Pinpoint the cell where the given text exists, returning its (X, Y) midpoint coordinate. 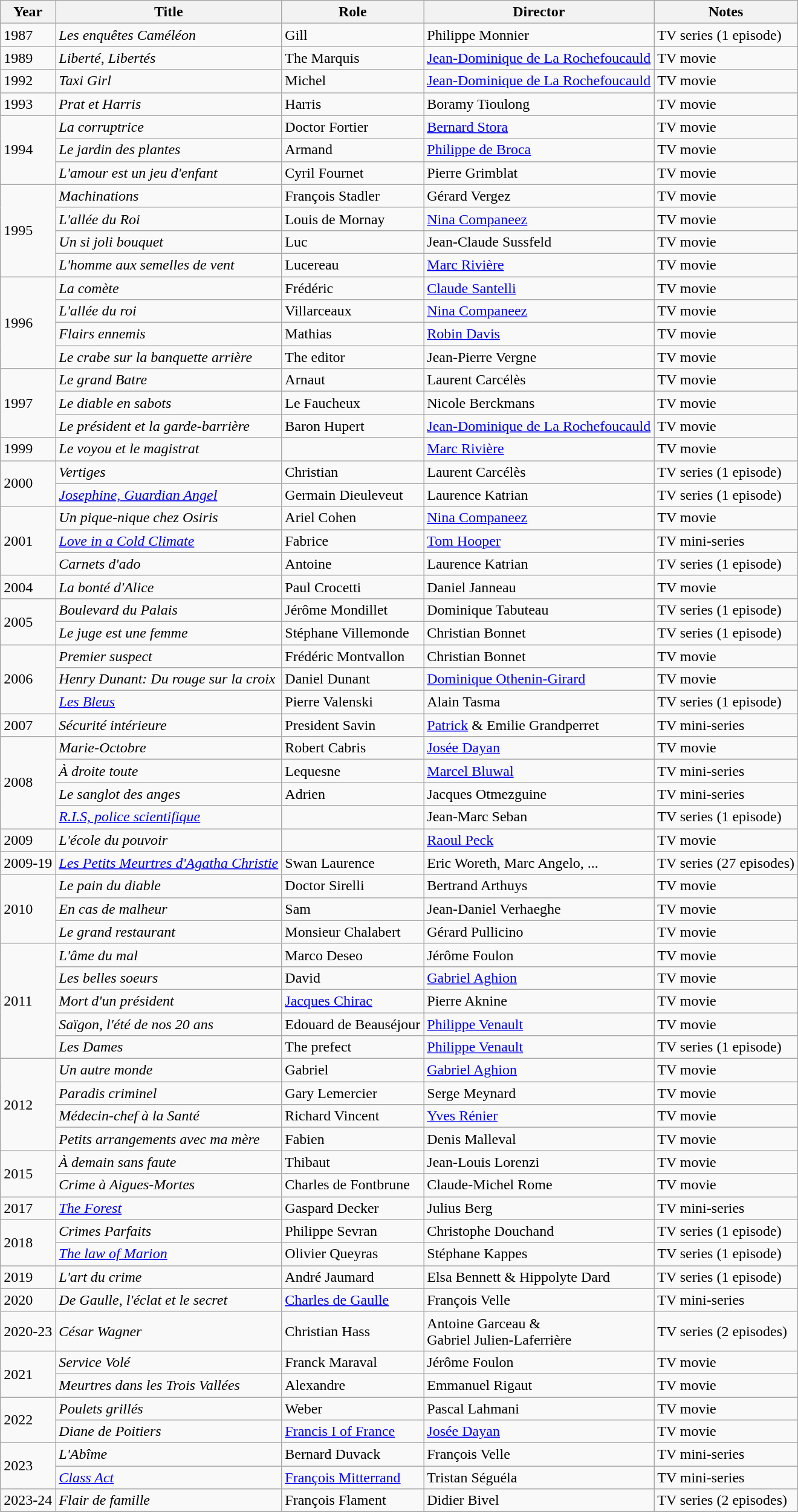
Boulevard du Palais (169, 610)
Pierre Aknine (539, 1001)
1997 (28, 403)
Pierre Grimblat (539, 173)
The prefect (353, 1047)
Le jardin des plantes (169, 150)
Boramy Tioulong (539, 104)
Antoine (353, 564)
Sécurité intérieure (169, 725)
Adrien (353, 794)
L'allée du roi (169, 311)
TV series (27 episodes) (726, 863)
Denis Malleval (539, 1139)
2006 (28, 679)
Le crabe sur la banquette arrière (169, 357)
2000 (28, 483)
1999 (28, 449)
César Wagner (169, 1331)
Marcel Bluwal (539, 771)
Un si joli bouquet (169, 242)
François Mitterrand (353, 1478)
2008 (28, 783)
Tom Hooper (539, 541)
L'âme du mal (169, 955)
Lequesne (353, 771)
Raoul Peck (539, 840)
Jean-Pierre Vergne (539, 357)
Eric Woreth, Marc Angelo, ... (539, 863)
Gary Lemercier (353, 1093)
2017 (28, 1208)
Crime à Aigues-Mortes (169, 1185)
The Forest (169, 1208)
Nicole Berckmans (539, 403)
Marie-Octobre (169, 748)
Les Petits Meurtres d'Agatha Christie (169, 863)
Le grand Batre (169, 380)
François Flament (353, 1501)
Michel (353, 81)
1994 (28, 150)
Machinations (169, 196)
L'amour est un jeu d'enfant (169, 173)
1995 (28, 230)
Le diable en sabots (169, 403)
André Jaumard (353, 1277)
Love in a Cold Climate (169, 541)
Philippe de Broca (539, 150)
Flairs ennemis (169, 334)
Stéphane Villemonde (353, 633)
Un autre monde (169, 1070)
Bertrand Arthuys (539, 886)
L'allée du Roi (169, 219)
1992 (28, 81)
Jean-Marc Seban (539, 817)
Vertiges (169, 472)
Flair de famille (169, 1501)
1987 (28, 35)
À droite toute (169, 771)
Franck Maraval (353, 1362)
Le sanglot des anges (169, 794)
Dominique Tabuteau (539, 610)
Alain Tasma (539, 702)
La comète (169, 288)
Crimes Parfaits (169, 1231)
2018 (28, 1242)
Elsa Bennett & Hippolyte Dard (539, 1277)
Dominique Othenin-Girard (539, 679)
2009 (28, 840)
Doctor Sirelli (353, 886)
2009-19 (28, 863)
Médecin-chef à la Santé (169, 1116)
Didier Bivel (539, 1501)
2020-23 (28, 1331)
Henry Dunant: Du rouge sur la croix (169, 679)
Paradis criminel (169, 1093)
Prat et Harris (169, 104)
2019 (28, 1277)
2004 (28, 587)
Carnets d'ado (169, 564)
2020 (28, 1300)
Pierre Valenski (353, 702)
1996 (28, 323)
Bernard Duvack (353, 1455)
L'art du crime (169, 1277)
Armand (353, 150)
2007 (28, 725)
The editor (353, 357)
Gérard Pullicino (539, 932)
Taxi Girl (169, 81)
Ariel Cohen (353, 518)
Philippe Sevran (353, 1231)
Thibaut (353, 1162)
Director (539, 12)
Les Bleus (169, 702)
Josephine, Guardian Angel (169, 495)
Poulets grillés (169, 1409)
Weber (353, 1409)
Un pique-nique chez Osiris (169, 518)
Julius Berg (539, 1208)
Role (353, 12)
Bernard Stora (539, 127)
Frédéric Montvallon (353, 656)
Les Dames (169, 1047)
Le Faucheux (353, 403)
Daniel Dunant (353, 679)
Christophe Douchand (539, 1231)
Claude-Michel Rome (539, 1185)
Luc (353, 242)
Saïgon, l'été de nos 20 ans (169, 1024)
Emmanuel Rigaut (539, 1385)
David (353, 978)
Liberté, Libertés (169, 58)
À demain sans faute (169, 1162)
2023-24 (28, 1501)
Yves Rénier (539, 1116)
Gérard Vergez (539, 196)
Gaspard Decker (353, 1208)
Paul Crocetti (353, 587)
Le juge est une femme (169, 633)
Robert Cabris (353, 748)
Meurtres dans les Trois Vallées (169, 1385)
President Savin (353, 725)
Frédéric (353, 288)
Tristan Séguéla (539, 1478)
Robin Davis (539, 334)
Doctor Fortier (353, 127)
Richard Vincent (353, 1116)
2012 (28, 1105)
Monsieur Chalabert (353, 932)
1989 (28, 58)
L'Abîme (169, 1455)
De Gaulle, l'éclat et le secret (169, 1300)
Swan Laurence (353, 863)
Fabrice (353, 541)
The Marquis (353, 58)
Charles de Fontbrune (353, 1185)
Lucereau (353, 265)
Olivier Queyras (353, 1254)
Antoine Garceau & Gabriel Julien-Laferrière (539, 1331)
La corruptrice (169, 127)
En cas de malheur (169, 909)
Gill (353, 35)
Jean-Claude Sussfeld (539, 242)
Les enquêtes Caméléon (169, 35)
Le grand restaurant (169, 932)
Mort d'un président (169, 1001)
François Stadler (353, 196)
Class Act (169, 1478)
Edouard de Beauséjour (353, 1024)
Christian (353, 472)
2011 (28, 1001)
2005 (28, 621)
Service Volé (169, 1362)
Petits arrangements avec ma mère (169, 1139)
Jean-Daniel Verhaeghe (539, 909)
Diane de Poitiers (169, 1432)
Christian Hass (353, 1331)
Le pain du diable (169, 886)
Les belles soeurs (169, 978)
2015 (28, 1174)
L'école du pouvoir (169, 840)
Cyril Fournet (353, 173)
Daniel Janneau (539, 587)
Title (169, 12)
Notes (726, 12)
Stéphane Kappes (539, 1254)
Harris (353, 104)
Serge Meynard (539, 1093)
Germain Dieuleveut (353, 495)
Le président et la garde-barrière (169, 426)
2022 (28, 1420)
Alexandre (353, 1385)
Claude Santelli (539, 288)
2023 (28, 1466)
Patrick & Emilie Grandperret (539, 725)
Arnaut (353, 380)
Jacques Otmezguine (539, 794)
Le voyou et le magistrat (169, 449)
Year (28, 12)
Fabien (353, 1139)
Charles de Gaulle (353, 1300)
Villarceaux (353, 311)
Mathias (353, 334)
R.I.S, police scientifique (169, 817)
2010 (28, 909)
Baron Hupert (353, 426)
Pascal Lahmani (539, 1409)
The law of Marion (169, 1254)
Premier suspect (169, 656)
Philippe Monnier (539, 35)
Jacques Chirac (353, 1001)
Francis I of France (353, 1432)
Gabriel (353, 1070)
Jean-Louis Lorenzi (539, 1162)
La bonté d'Alice (169, 587)
Jérôme Mondillet (353, 610)
2021 (28, 1374)
Marco Deseo (353, 955)
Louis de Mornay (353, 219)
2001 (28, 541)
L'homme aux semelles de vent (169, 265)
1993 (28, 104)
Sam (353, 909)
